Return [x, y] of the center of cell containing provided text 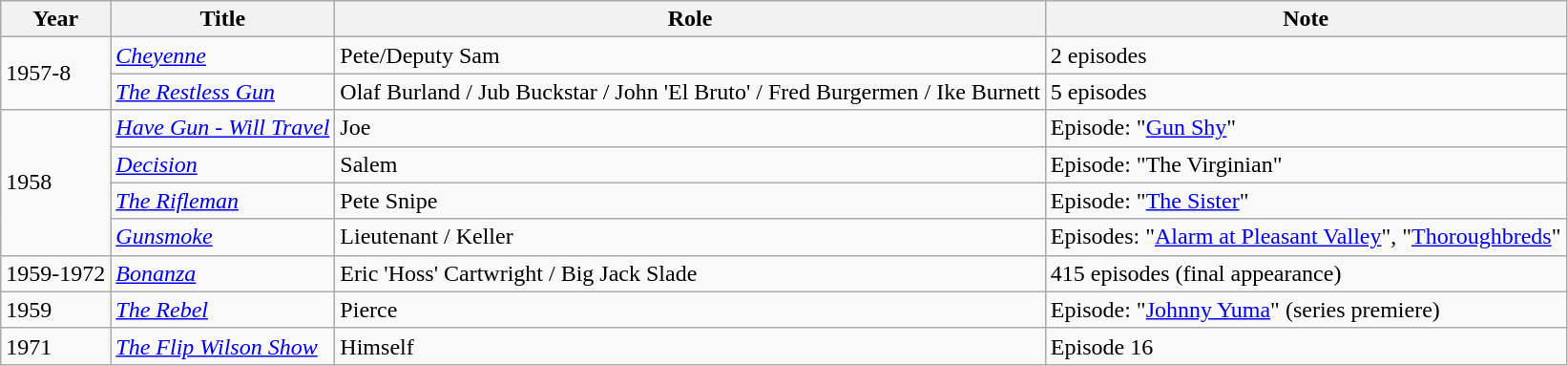
Episode: "Gun Shy" [1306, 128]
Salem [690, 164]
Episode 16 [1306, 346]
Joe [690, 128]
The Rifleman [223, 201]
1957-8 [55, 74]
Pete Snipe [690, 201]
Pierce [690, 310]
Cheyenne [223, 55]
The Rebel [223, 310]
5 episodes [1306, 92]
415 episodes (final appearance) [1306, 273]
1958 [55, 183]
Gunsmoke [223, 237]
1959-1972 [55, 273]
Role [690, 19]
Episode: "Johnny Yuma" (series premiere) [1306, 310]
Episodes: "Alarm at Pleasant Valley", "Thoroughbreds" [1306, 237]
Have Gun - Will Travel [223, 128]
Lieutenant / Keller [690, 237]
Bonanza [223, 273]
Decision [223, 164]
1971 [55, 346]
Title [223, 19]
2 episodes [1306, 55]
Note [1306, 19]
The Restless Gun [223, 92]
Himself [690, 346]
Pete/Deputy Sam [690, 55]
Eric 'Hoss' Cartwright / Big Jack Slade [690, 273]
Olaf Burland / Jub Buckstar / John 'El Bruto' / Fred Burgermen / Ike Burnett [690, 92]
1959 [55, 310]
The Flip Wilson Show [223, 346]
Episode: "The Virginian" [1306, 164]
Episode: "The Sister" [1306, 201]
Year [55, 19]
